From the cell containing the given text, extract its center point as [x, y] coordinate. 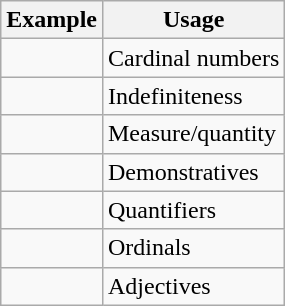
Ordinals [193, 248]
Example [52, 20]
Demonstratives [193, 172]
Adjectives [193, 286]
Indefiniteness [193, 96]
Cardinal numbers [193, 58]
Usage [193, 20]
Quantifiers [193, 210]
Measure/quantity [193, 134]
